Return the [x, y] coordinate for the center point of the cell that contains the specified text.  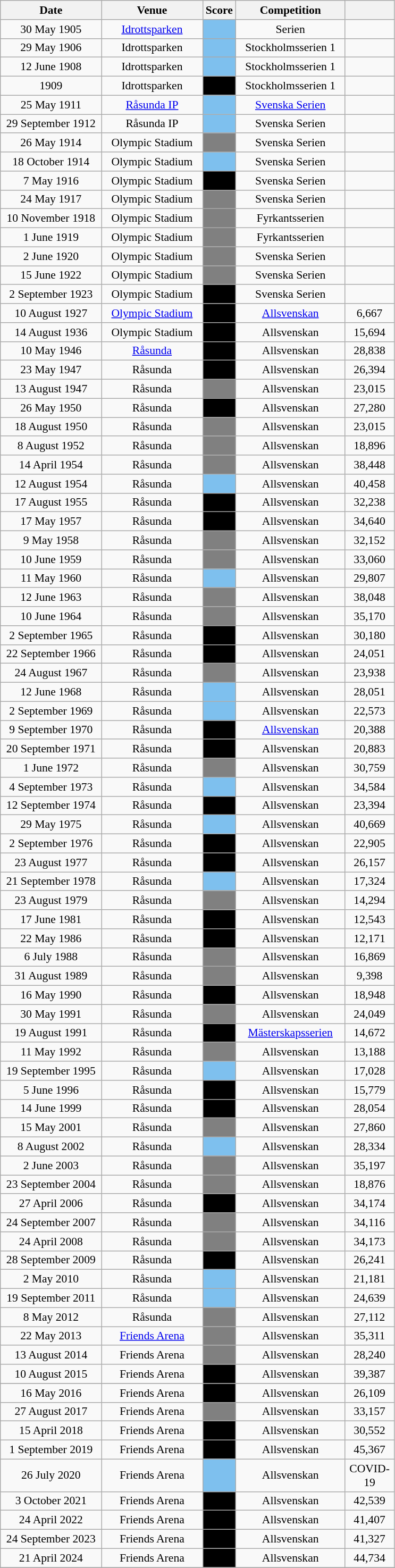
15 April 2018 [51, 1431]
19 September 1995 [51, 1071]
22,905 [370, 844]
12 June 1968 [51, 692]
44,734 [370, 1558]
4 September 1973 [51, 787]
16,869 [370, 957]
10 November 1918 [51, 219]
35,197 [370, 1165]
9 September 1970 [51, 730]
26,109 [370, 1393]
23,938 [370, 673]
30,552 [370, 1431]
28,054 [370, 1109]
16 May 1990 [51, 995]
17 June 1981 [51, 919]
23,394 [370, 806]
15 June 1922 [51, 275]
27,112 [370, 1317]
2 September 1969 [51, 711]
6 July 1988 [51, 957]
26 May 1950 [51, 408]
26 May 1914 [51, 143]
2 June 1920 [51, 256]
24,051 [370, 654]
18 October 1914 [51, 162]
1909 [51, 86]
40,458 [370, 484]
27,280 [370, 408]
17 August 1955 [51, 502]
26 July 2020 [51, 1475]
17,324 [370, 882]
10 June 1964 [51, 616]
13,188 [370, 1052]
10 August 1927 [51, 313]
24,639 [370, 1298]
8 August 2002 [51, 1147]
5 June 1996 [51, 1090]
32,238 [370, 502]
13 August 1947 [51, 389]
23 September 2004 [51, 1185]
12,171 [370, 938]
45,367 [370, 1450]
Venue [152, 10]
14 June 1999 [51, 1109]
10 June 1959 [51, 559]
38,048 [370, 598]
19 September 2011 [51, 1298]
COVID-19 [370, 1475]
29 May 1906 [51, 48]
21 April 2024 [51, 1558]
21 September 1978 [51, 882]
33,157 [370, 1412]
2 June 2003 [51, 1165]
2 September 1976 [51, 844]
26,157 [370, 862]
15,779 [370, 1090]
8 August 1952 [51, 446]
18,876 [370, 1185]
17 May 1957 [51, 522]
35,170 [370, 616]
18,896 [370, 446]
2 May 2010 [51, 1279]
19 August 1991 [51, 1033]
12 June 1963 [51, 598]
35,311 [370, 1336]
34,173 [370, 1242]
14,294 [370, 901]
34,174 [370, 1204]
39,387 [370, 1374]
22 May 2013 [51, 1336]
2 September 1923 [51, 295]
28,051 [370, 692]
Competition [290, 10]
25 May 1911 [51, 105]
28,838 [370, 351]
34,640 [370, 522]
Serien [290, 29]
27,860 [370, 1128]
Score [219, 10]
1 June 1919 [51, 238]
18 August 1950 [51, 427]
29 May 1975 [51, 825]
41,327 [370, 1539]
22 May 1986 [51, 938]
30 May 1905 [51, 29]
15 May 2001 [51, 1128]
29,807 [370, 578]
27 April 2006 [51, 1204]
28 September 2009 [51, 1260]
12 September 1974 [51, 806]
28,240 [370, 1355]
26,241 [370, 1260]
9 May 1958 [51, 541]
10 August 2015 [51, 1374]
16 May 2016 [51, 1393]
14,672 [370, 1033]
24 August 1967 [51, 673]
24,049 [370, 1014]
27 August 2017 [51, 1412]
40,669 [370, 825]
42,539 [370, 1501]
14 August 1936 [51, 332]
7 May 1916 [51, 181]
12,543 [370, 919]
11 May 1960 [51, 578]
34,584 [370, 787]
24 September 2007 [51, 1222]
38,448 [370, 465]
Date [51, 10]
15,694 [370, 332]
33,060 [370, 559]
13 August 2014 [51, 1355]
1 September 2019 [51, 1450]
23 August 1979 [51, 901]
34,116 [370, 1222]
20,883 [370, 749]
24 May 1917 [51, 199]
12 August 1954 [51, 484]
6,667 [370, 313]
29 September 1912 [51, 124]
24 April 2008 [51, 1242]
23 August 1977 [51, 862]
18,948 [370, 995]
20 September 1971 [51, 749]
32,152 [370, 541]
Mästerskapsserien [290, 1033]
17,028 [370, 1071]
9,398 [370, 976]
20,388 [370, 730]
22,573 [370, 711]
1 June 1972 [51, 768]
28,334 [370, 1147]
24 April 2022 [51, 1520]
30,180 [370, 635]
10 May 1946 [51, 351]
22 September 1966 [51, 654]
14 April 1954 [51, 465]
30,759 [370, 768]
41,407 [370, 1520]
31 August 1989 [51, 976]
2 September 1965 [51, 635]
11 May 1992 [51, 1052]
26,394 [370, 370]
12 June 1908 [51, 67]
3 October 2021 [51, 1501]
23 May 1947 [51, 370]
24 September 2023 [51, 1539]
30 May 1991 [51, 1014]
21,181 [370, 1279]
8 May 2012 [51, 1317]
